Capture the cell that displays the provided text and extract its (X, Y) central coordinate. 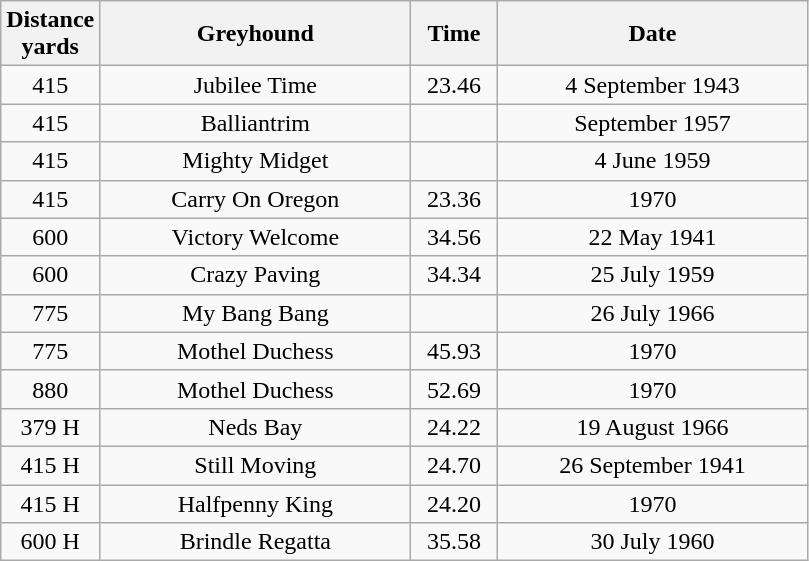
35.58 (454, 542)
30 July 1960 (652, 542)
22 May 1941 (652, 237)
Still Moving (256, 465)
23.36 (454, 199)
23.46 (454, 85)
Time (454, 34)
Date (652, 34)
Mighty Midget (256, 161)
4 September 1943 (652, 85)
Carry On Oregon (256, 199)
Victory Welcome (256, 237)
24.70 (454, 465)
Greyhound (256, 34)
34.56 (454, 237)
26 July 1966 (652, 313)
34.34 (454, 275)
26 September 1941 (652, 465)
25 July 1959 (652, 275)
Distance yards (50, 34)
September 1957 (652, 123)
Neds Bay (256, 427)
880 (50, 389)
52.69 (454, 389)
Brindle Regatta (256, 542)
Jubilee Time (256, 85)
45.93 (454, 351)
My Bang Bang (256, 313)
Balliantrim (256, 123)
19 August 1966 (652, 427)
24.20 (454, 503)
600 H (50, 542)
Halfpenny King (256, 503)
Crazy Paving (256, 275)
379 H (50, 427)
4 June 1959 (652, 161)
24.22 (454, 427)
